Determine the [x, y] coordinate at the center of the cell enclosing the given text.  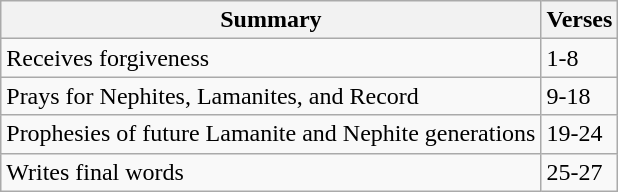
19-24 [580, 134]
Prays for Nephites, Lamanites, and Record [271, 96]
Writes final words [271, 172]
9-18 [580, 96]
25-27 [580, 172]
Verses [580, 20]
Prophesies of future Lamanite and Nephite generations [271, 134]
1-8 [580, 58]
Summary [271, 20]
Receives forgiveness [271, 58]
